Provide the [x, y] coordinate of the cell's center where the given text is located.  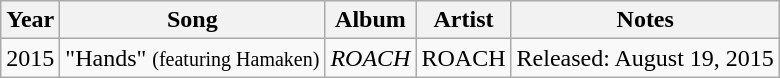
Album [370, 20]
2015 [30, 58]
Year [30, 20]
Notes [645, 20]
Released: August 19, 2015 [645, 58]
Song [192, 20]
Artist [464, 20]
"Hands" (featuring Hamaken) [192, 58]
